Output the [x, y] coordinate of the center of the cell containing the given text.  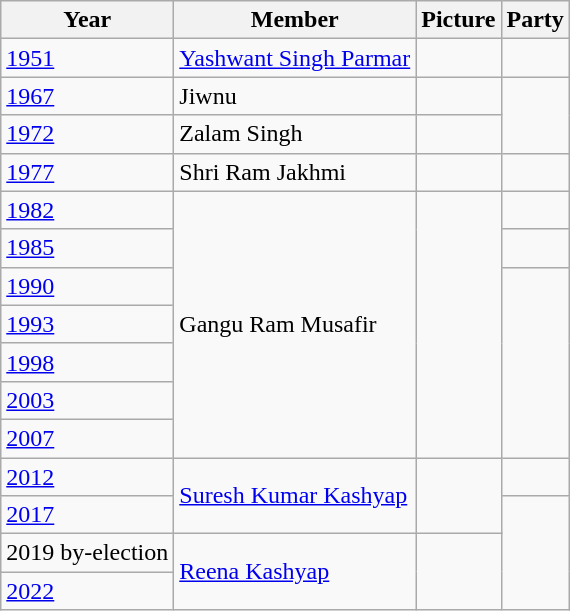
Party [535, 20]
2019 by-election [88, 553]
1990 [88, 286]
1967 [88, 96]
Year [88, 20]
Reena Kashyap [295, 572]
2012 [88, 477]
1972 [88, 134]
1982 [88, 210]
2017 [88, 515]
1951 [88, 58]
Member [295, 20]
Yashwant Singh Parmar [295, 58]
Picture [458, 20]
1998 [88, 362]
2022 [88, 591]
Suresh Kumar Kashyap [295, 496]
Shri Ram Jakhmi [295, 172]
Jiwnu [295, 96]
2007 [88, 438]
1993 [88, 324]
1985 [88, 248]
Zalam Singh [295, 134]
1977 [88, 172]
Gangu Ram Musafir [295, 324]
2003 [88, 400]
